Extract the (X, Y) coordinate from the center of the cell holding the provided text.  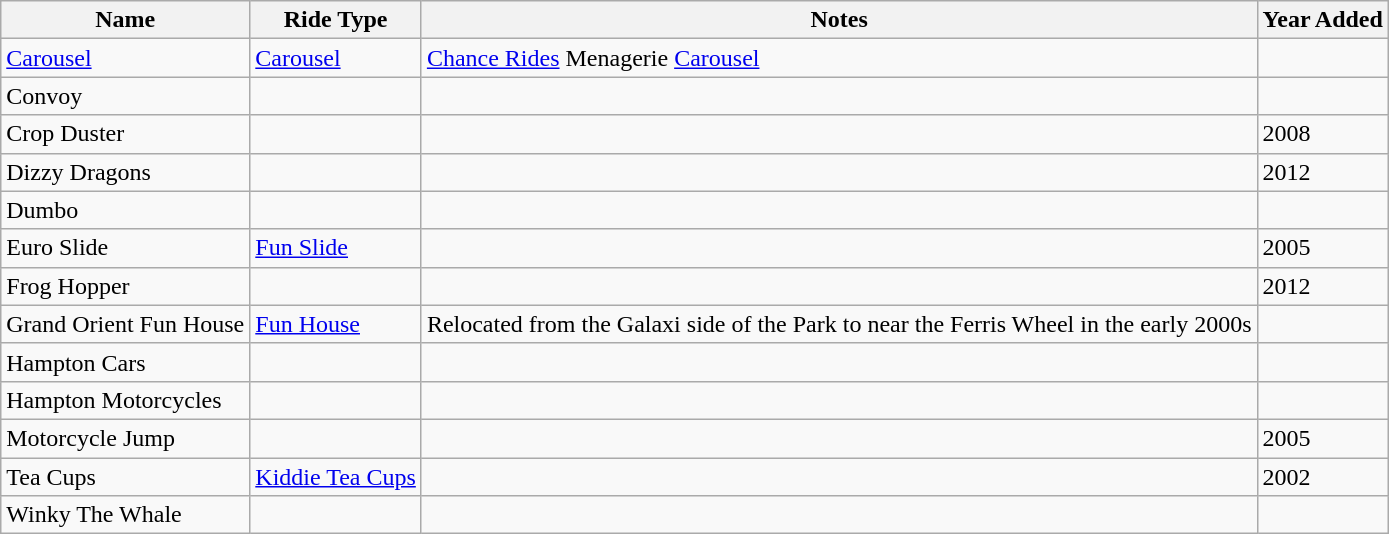
Year Added (1322, 20)
Relocated from the Galaxi side of the Park to near the Ferris Wheel in the early 2000s (839, 324)
2008 (1322, 134)
2002 (1322, 477)
Hampton Motorcycles (126, 400)
Frog Hopper (126, 286)
Chance Rides Menagerie Carousel (839, 58)
Euro Slide (126, 248)
Name (126, 20)
Winky The Whale (126, 515)
Ride Type (336, 20)
Hampton Cars (126, 362)
Crop Duster (126, 134)
Kiddie Tea Cups (336, 477)
Motorcycle Jump (126, 438)
Convoy (126, 96)
Dumbo (126, 210)
Dizzy Dragons (126, 172)
Fun House (336, 324)
Fun Slide (336, 248)
Grand Orient Fun House (126, 324)
Notes (839, 20)
Tea Cups (126, 477)
